Determine the (X, Y) coordinate at the center of the cell enclosing the given text.  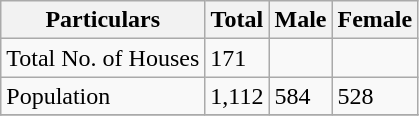
528 (375, 96)
Total (237, 20)
Female (375, 20)
171 (237, 58)
Total No. of Houses (103, 58)
Population (103, 96)
584 (300, 96)
Male (300, 20)
1,112 (237, 96)
Particulars (103, 20)
